Return [X, Y] of the center of cell containing provided text 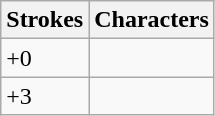
Strokes [45, 20]
+0 [45, 58]
Characters [152, 20]
+3 [45, 96]
